Find where the given text appears and provide that cell's center as (x, y) coordinate. 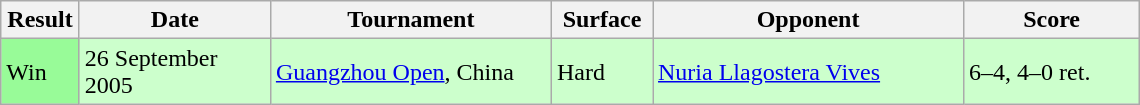
Win (40, 72)
26 September 2005 (174, 72)
Surface (602, 20)
Tournament (410, 20)
Result (40, 20)
Score (1052, 20)
Hard (602, 72)
Guangzhou Open, China (410, 72)
Date (174, 20)
Nuria Llagostera Vives (808, 72)
Opponent (808, 20)
6–4, 4–0 ret. (1052, 72)
